Capture the cell that displays the provided text and extract its (x, y) central coordinate. 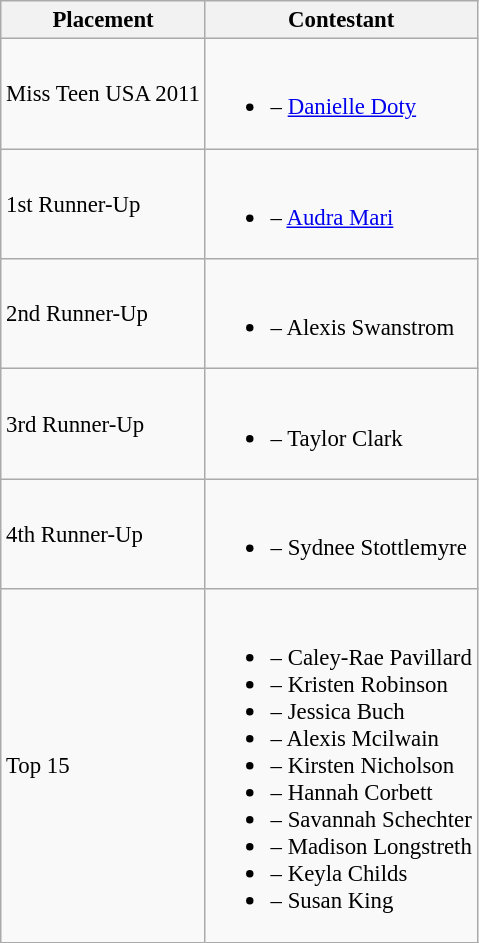
– Danielle Doty (341, 94)
– Taylor Clark (341, 424)
4th Runner-Up (104, 534)
– Alexis Swanstrom (341, 314)
– Sydnee Stottlemyre (341, 534)
3rd Runner-Up (104, 424)
– Audra Mari (341, 204)
Contestant (341, 20)
Placement (104, 20)
Miss Teen USA 2011 (104, 94)
1st Runner-Up (104, 204)
2nd Runner-Up (104, 314)
Top 15 (104, 766)
